For the text-containing cell, return its midpoint in [x, y] coordinate format. 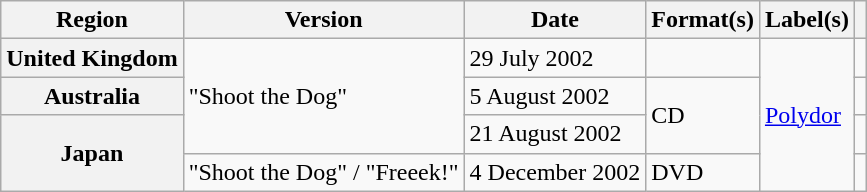
Date [555, 20]
"Shoot the Dog" [324, 96]
4 December 2002 [555, 172]
"Shoot the Dog" / "Freeek!" [324, 172]
5 August 2002 [555, 96]
Region [92, 20]
21 August 2002 [555, 134]
29 July 2002 [555, 58]
United Kingdom [92, 58]
CD [703, 115]
Polydor [806, 115]
Japan [92, 153]
Australia [92, 96]
DVD [703, 172]
Format(s) [703, 20]
Label(s) [806, 20]
Version [324, 20]
